For the text-containing cell, return its midpoint in [x, y] coordinate format. 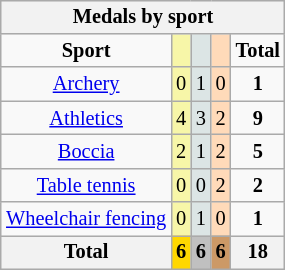
18 [258, 253]
3 [201, 118]
9 [258, 118]
4 [181, 118]
Table tennis [86, 185]
5 [258, 152]
Boccia [86, 152]
Wheelchair fencing [86, 219]
Archery [86, 84]
Medals by sport [143, 17]
Sport [86, 51]
Athletics [86, 118]
